Capture the cell that displays the provided text and extract its [X, Y] central coordinate. 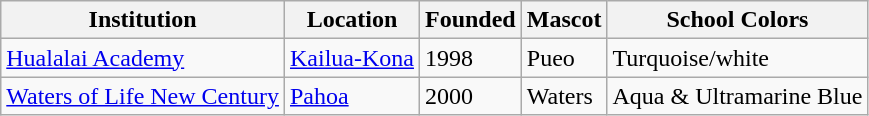
Kailua-Kona [352, 58]
Hualalai Academy [143, 58]
Location [352, 20]
Waters of Life New Century [143, 96]
Waters [564, 96]
School Colors [738, 20]
Institution [143, 20]
Aqua & Ultramarine Blue [738, 96]
Founded [470, 20]
2000 [470, 96]
Pahoa [352, 96]
Pueo [564, 58]
1998 [470, 58]
Mascot [564, 20]
Turquoise/white [738, 58]
